Identify which cell holds the provided text, then report its [x, y] central coordinate. 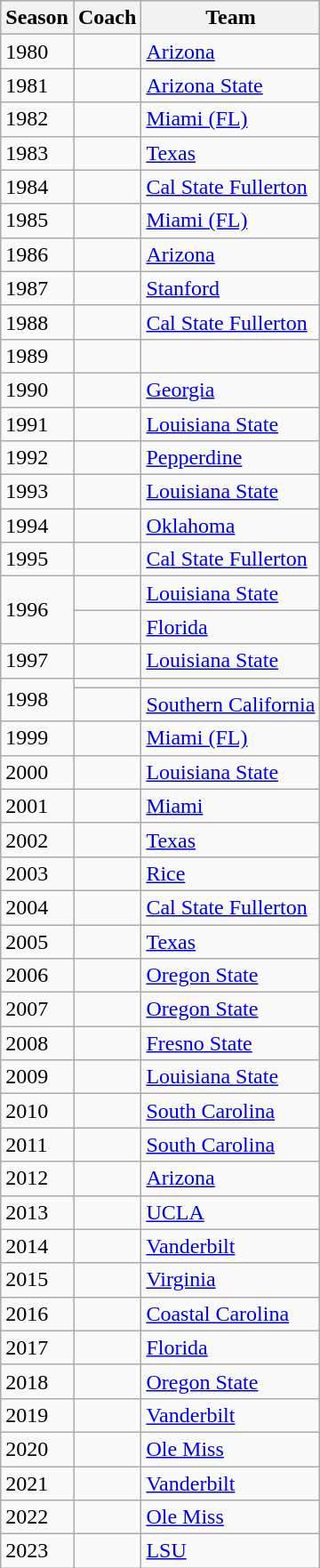
1994 [37, 526]
2013 [37, 1212]
2008 [37, 1043]
2011 [37, 1145]
2015 [37, 1280]
LSU [231, 1551]
1995 [37, 559]
Arizona State [231, 85]
2017 [37, 1347]
2010 [37, 1111]
1999 [37, 738]
1989 [37, 356]
2000 [37, 772]
2012 [37, 1178]
2021 [37, 1483]
2020 [37, 1449]
Rice [231, 873]
2023 [37, 1551]
Southern California [231, 704]
Season [37, 18]
1997 [37, 661]
Pepperdine [231, 458]
1984 [37, 187]
1987 [37, 288]
Miami [231, 806]
1996 [37, 610]
1982 [37, 119]
Coach [107, 18]
2018 [37, 1381]
2003 [37, 873]
Oklahoma [231, 526]
2022 [37, 1517]
Team [231, 18]
Coastal Carolina [231, 1314]
2002 [37, 840]
2019 [37, 1415]
1991 [37, 424]
Georgia [231, 390]
2006 [37, 976]
1980 [37, 52]
1992 [37, 458]
1990 [37, 390]
1986 [37, 254]
Virginia [231, 1280]
1993 [37, 492]
2009 [37, 1077]
2007 [37, 1009]
Fresno State [231, 1043]
Stanford [231, 288]
1988 [37, 322]
UCLA [231, 1212]
2016 [37, 1314]
1981 [37, 85]
2005 [37, 942]
1983 [37, 153]
1998 [37, 699]
2004 [37, 907]
2014 [37, 1246]
1985 [37, 221]
2001 [37, 806]
